Output the (X, Y) coordinate of the center of the cell containing the given text.  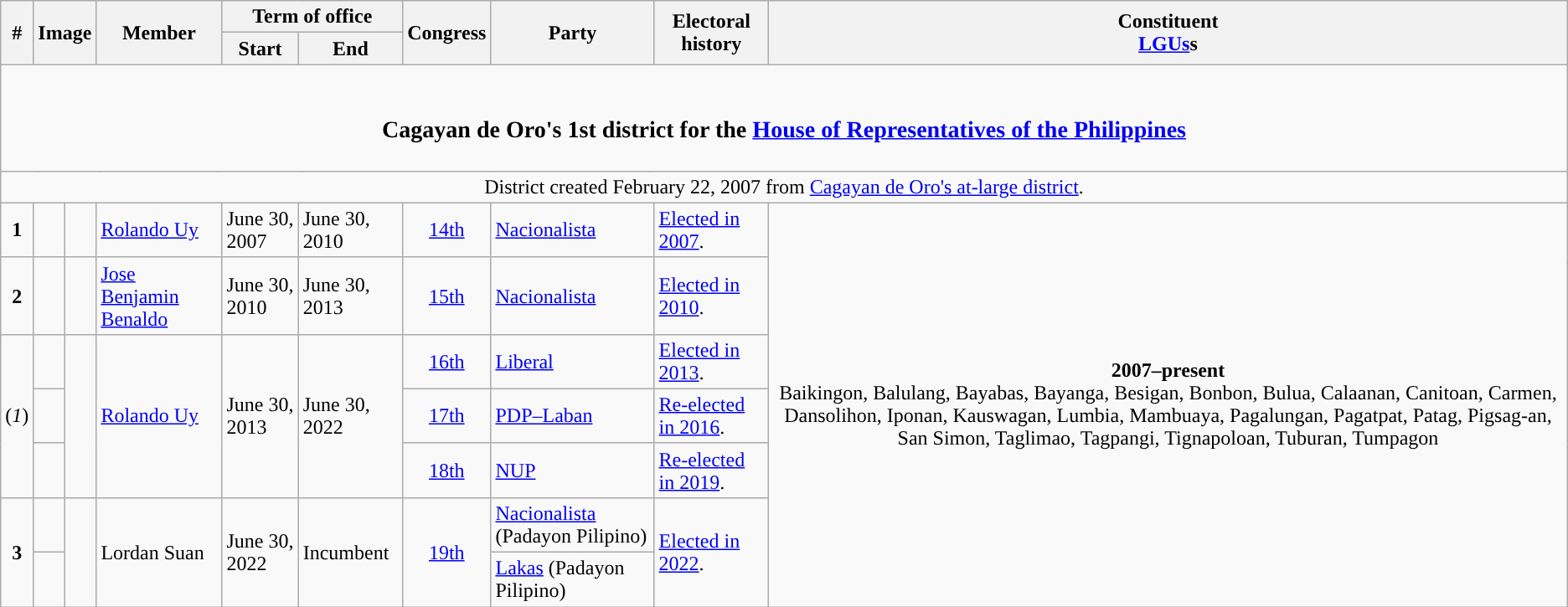
Lordan Suan (159, 552)
19th (447, 552)
Image (65, 33)
NUP (573, 471)
Start (260, 49)
18th (447, 471)
Electoral history (712, 33)
Elected in 2007. (712, 229)
17th (447, 415)
Liberal (573, 362)
Elected in 2022. (712, 552)
3 (17, 552)
# (17, 33)
Party (573, 33)
Term of office (312, 17)
Re-elected in 2016. (712, 415)
14th (447, 229)
Incumbent (350, 552)
Nacionalista (Padayon Pilipino) (573, 524)
Jose Benjamin Benaldo (159, 296)
PDP–Laban (573, 415)
(1) (17, 415)
1 (17, 229)
Lakas (Padayon Pilipino) (573, 579)
Congress (447, 33)
Elected in 2013. (712, 362)
Elected in 2010. (712, 296)
2 (17, 296)
16th (447, 362)
15th (447, 296)
June 30, 2007 (260, 229)
District created February 22, 2007 from Cagayan de Oro's at-large district. (784, 187)
Re-elected in 2019. (712, 471)
Cagayan de Oro's 1st district for the House of Representatives of the Philippines (784, 117)
End (350, 49)
ConstituentLGUss (1168, 33)
Member (159, 33)
